Locate the cell with the specified text and output its [X, Y] center coordinate. 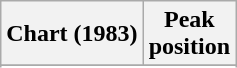
Chart (1983) [72, 34]
Peakposition [189, 34]
